Output the [x, y] coordinate of the center of the cell containing the given text.  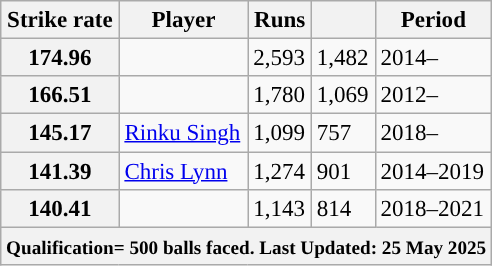
2,593 [280, 58]
1,780 [280, 95]
Rinku Singh [184, 133]
757 [343, 133]
901 [343, 171]
2014– [433, 58]
Qualification= 500 balls faced. Last Updated: 25 May 2025 [246, 246]
1,274 [280, 171]
145.17 [60, 133]
Period [433, 20]
1,069 [343, 95]
Player [184, 20]
140.41 [60, 209]
2018–2021 [433, 209]
141.39 [60, 171]
2012– [433, 95]
1,099 [280, 133]
Runs [280, 20]
814 [343, 209]
1,482 [343, 58]
Strike rate [60, 20]
2018– [433, 133]
174.96 [60, 58]
166.51 [60, 95]
2014–2019 [433, 171]
1,143 [280, 209]
Chris Lynn [184, 171]
